Extract the (x, y) coordinate from the center of the cell holding the provided text.  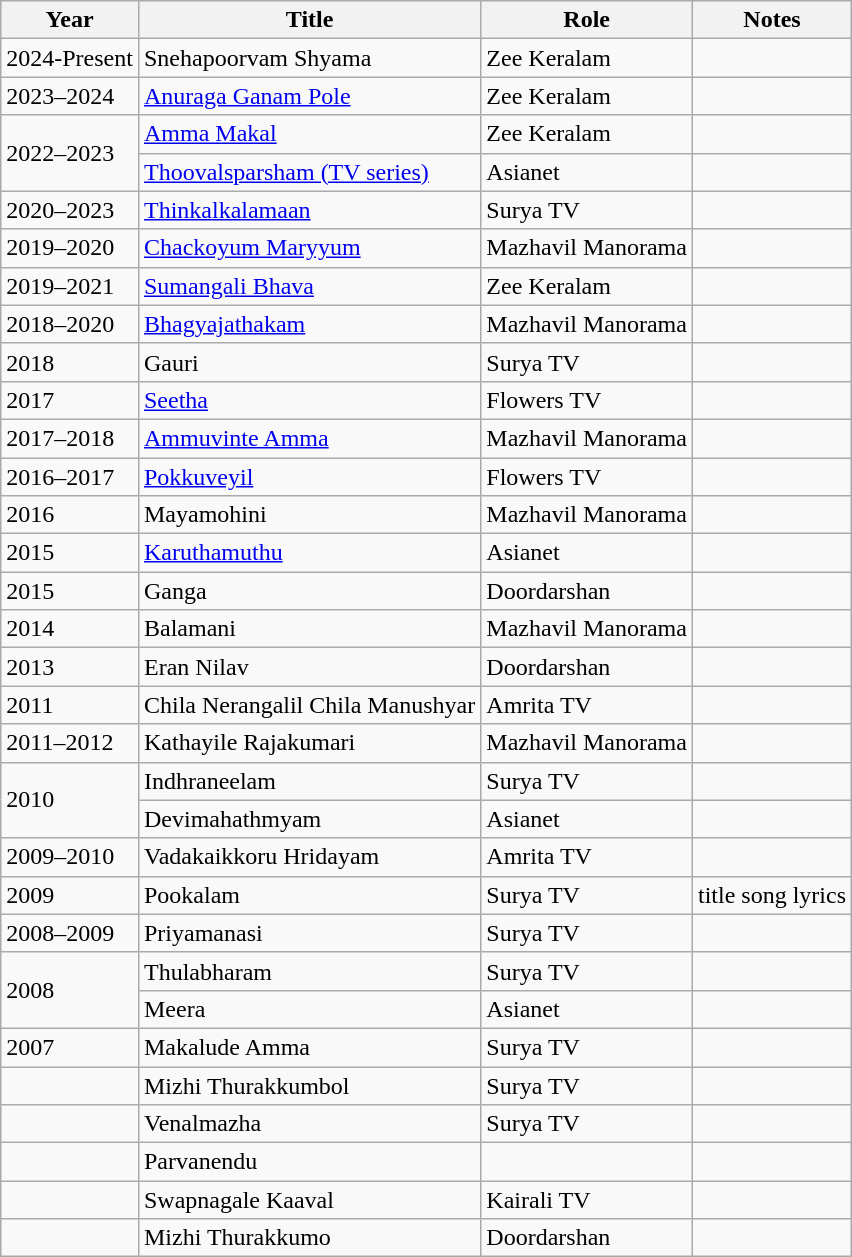
Mizhi Thurakkumo (309, 1238)
Karuthamuthu (309, 553)
2014 (70, 629)
Mayamohini (309, 515)
2013 (70, 667)
Anuraga Ganam Pole (309, 96)
Notes (772, 20)
2022–2023 (70, 153)
Indhraneelam (309, 781)
Eran Nilav (309, 667)
Amma Makal (309, 134)
2017 (70, 400)
2009 (70, 895)
Vadakaikkoru Hridayam (309, 857)
Priyamanasi (309, 933)
Parvanendu (309, 1162)
Kairali TV (587, 1200)
2007 (70, 1047)
Ammuvinte Amma (309, 438)
2009–2010 (70, 857)
2011 (70, 705)
Devimahathmyam (309, 819)
Thulabharam (309, 971)
Kathayile Rajakumari (309, 743)
title song lyrics (772, 895)
Pokkuveyil (309, 477)
2008–2009 (70, 933)
2019–2021 (70, 286)
2011–2012 (70, 743)
2017–2018 (70, 438)
Chila Nerangalil Chila Manushyar (309, 705)
2018–2020 (70, 324)
2016 (70, 515)
Chackoyum Maryyum (309, 248)
Gauri (309, 362)
Role (587, 20)
2024-Present (70, 58)
2019–2020 (70, 248)
Thinkalkalamaan (309, 210)
2010 (70, 800)
Sumangali Bhava (309, 286)
Pookalam (309, 895)
Title (309, 20)
Venalmazha (309, 1124)
Seetha (309, 400)
Balamani (309, 629)
Makalude Amma (309, 1047)
Bhagyajathakam (309, 324)
2016–2017 (70, 477)
Ganga (309, 591)
Swapnagale Kaaval (309, 1200)
Year (70, 20)
Snehapoorvam Shyama (309, 58)
Mizhi Thurakkumbol (309, 1085)
Thoovalsparsham (TV series) (309, 172)
2020–2023 (70, 210)
2008 (70, 990)
2023–2024 (70, 96)
Meera (309, 1009)
2018 (70, 362)
